Pinpoint the cell where the given text exists, returning its (x, y) midpoint coordinate. 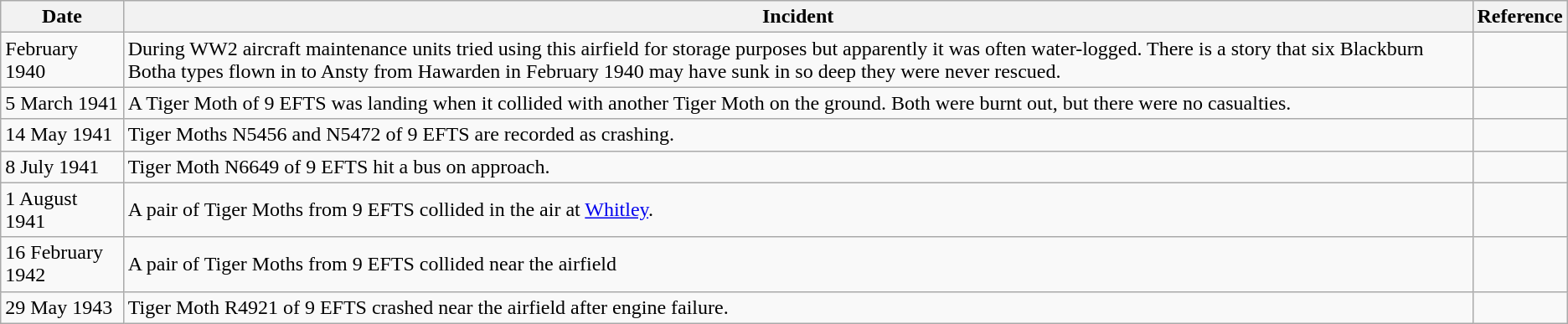
Reference (1519, 17)
Tiger Moth N6649 of 9 EFTS hit a bus on approach. (797, 167)
Tiger Moths N5456 and N5472 of 9 EFTS are recorded as crashing. (797, 135)
29 May 1943 (62, 307)
Tiger Moth R4921 of 9 EFTS crashed near the airfield after engine failure. (797, 307)
A pair of Tiger Moths from 9 EFTS collided in the air at Whitley. (797, 209)
Incident (797, 17)
16 February 1942 (62, 265)
1 August 1941 (62, 209)
February 1940 (62, 60)
Date (62, 17)
5 March 1941 (62, 103)
A Tiger Moth of 9 EFTS was landing when it collided with another Tiger Moth on the ground. Both were burnt out, but there were no casualties. (797, 103)
14 May 1941 (62, 135)
8 July 1941 (62, 167)
A pair of Tiger Moths from 9 EFTS collided near the airfield (797, 265)
